Capture the cell that displays the provided text and extract its [x, y] central coordinate. 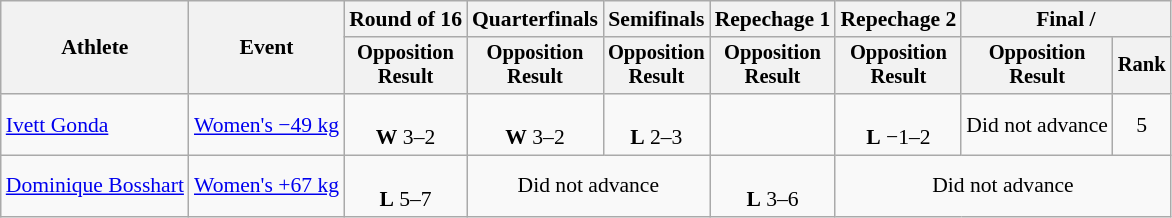
Semifinals [656, 19]
L 3–6 [773, 186]
Dominique Bosshart [95, 186]
Quarterfinals [535, 19]
Women's −49 kg [266, 124]
5 [1142, 124]
L 5–7 [406, 186]
Ivett Gonda [95, 124]
Rank [1142, 66]
Event [266, 48]
Round of 16 [406, 19]
Final / [1066, 19]
Repechage 2 [898, 19]
Repechage 1 [773, 19]
L 2–3 [656, 124]
Women's +67 kg [266, 186]
L −1–2 [898, 124]
Athlete [95, 48]
